Capture the cell that displays the provided text and extract its (x, y) central coordinate. 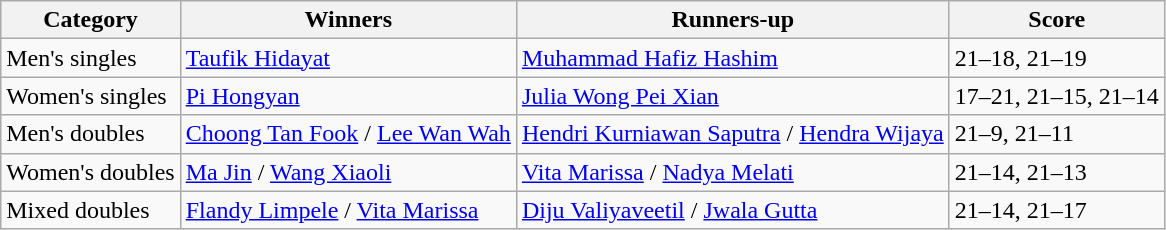
Muhammad Hafiz Hashim (732, 58)
21–14, 21–13 (1056, 172)
Men's singles (90, 58)
Julia Wong Pei Xian (732, 96)
Category (90, 20)
17–21, 21–15, 21–14 (1056, 96)
Men's doubles (90, 134)
Vita Marissa / Nadya Melati (732, 172)
21–18, 21–19 (1056, 58)
Pi Hongyan (348, 96)
Winners (348, 20)
Women's singles (90, 96)
Mixed doubles (90, 210)
Score (1056, 20)
Taufik Hidayat (348, 58)
21–9, 21–11 (1056, 134)
Choong Tan Fook / Lee Wan Wah (348, 134)
Women's doubles (90, 172)
Ma Jin / Wang Xiaoli (348, 172)
Flandy Limpele / Vita Marissa (348, 210)
Diju Valiyaveetil / Jwala Gutta (732, 210)
21–14, 21–17 (1056, 210)
Hendri Kurniawan Saputra / Hendra Wijaya (732, 134)
Runners-up (732, 20)
